Identify which cell holds the provided text, then report its (x, y) central coordinate. 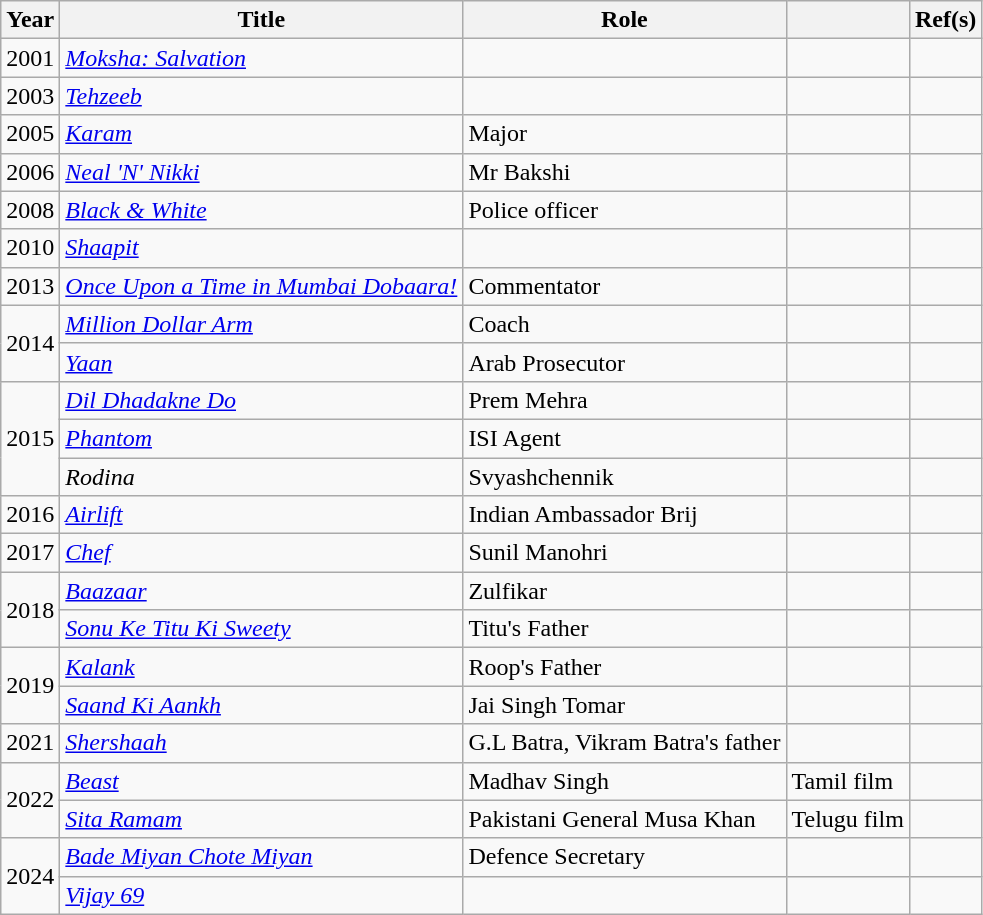
Commentator (624, 286)
Prem Mehra (624, 400)
2016 (30, 515)
Police officer (624, 210)
Dil Dhadakne Do (262, 400)
Pakistani General Musa Khan (624, 819)
Tehzeeb (262, 96)
2013 (30, 286)
Sonu Ke Titu Ki Sweety (262, 629)
Million Dollar Arm (262, 324)
Madhav Singh (624, 781)
Kalank (262, 667)
Phantom (262, 438)
Title (262, 20)
Vijay 69 (262, 895)
Jai Singh Tomar (624, 705)
2003 (30, 96)
2015 (30, 438)
2017 (30, 553)
Zulfikar (624, 591)
Svyashchennik (624, 477)
Once Upon a Time in Mumbai Dobaara! (262, 286)
2010 (30, 248)
Black & White (262, 210)
2024 (30, 876)
Roop's Father (624, 667)
ISI Agent (624, 438)
Tamil film (848, 781)
Indian Ambassador Brij (624, 515)
Ref(s) (945, 20)
Yaan (262, 362)
Major (624, 134)
Shershaah (262, 743)
Sunil Manohri (624, 553)
2022 (30, 800)
Sita Ramam (262, 819)
2019 (30, 686)
2005 (30, 134)
Telugu film (848, 819)
Chef (262, 553)
Arab Prosecutor (624, 362)
Karam (262, 134)
Moksha: Salvation (262, 58)
Neal 'N' Nikki (262, 172)
Coach (624, 324)
2018 (30, 610)
Airlift (262, 515)
Saand Ki Aankh (262, 705)
Bade Miyan Chote Miyan (262, 857)
Mr Bakshi (624, 172)
2014 (30, 343)
Baazaar (262, 591)
2006 (30, 172)
Beast (262, 781)
2021 (30, 743)
Rodina (262, 477)
Shaapit (262, 248)
Role (624, 20)
Titu's Father (624, 629)
G.L Batra, Vikram Batra's father (624, 743)
Year (30, 20)
Defence Secretary (624, 857)
2008 (30, 210)
2001 (30, 58)
